Return [x, y] of the center of cell containing provided text 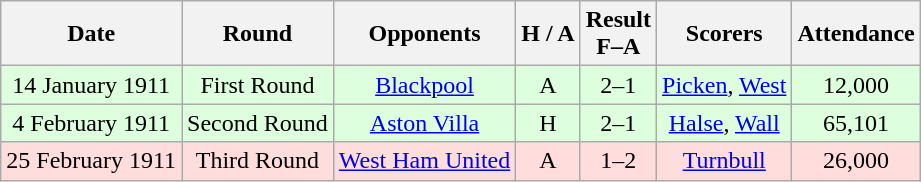
Halse, Wall [724, 123]
Scorers [724, 34]
25 February 1911 [92, 161]
Round [258, 34]
1–2 [618, 161]
ResultF–A [618, 34]
26,000 [856, 161]
Picken, West [724, 85]
4 February 1911 [92, 123]
Attendance [856, 34]
Second Round [258, 123]
Third Round [258, 161]
Aston Villa [424, 123]
Turnbull [724, 161]
H / A [548, 34]
H [548, 123]
14 January 1911 [92, 85]
Date [92, 34]
Opponents [424, 34]
First Round [258, 85]
West Ham United [424, 161]
65,101 [856, 123]
Blackpool [424, 85]
12,000 [856, 85]
